Find where the given text appears and provide that cell's center as [x, y] coordinate. 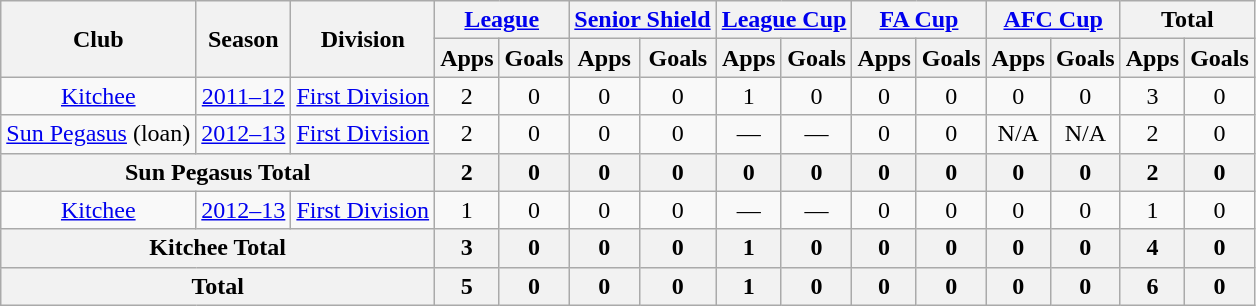
Kitchee Total [218, 248]
League Cup [784, 20]
4 [1152, 248]
League [502, 20]
Division [363, 39]
2011–12 [244, 96]
5 [467, 286]
6 [1152, 286]
Senior Shield [642, 20]
Season [244, 39]
AFC Cup [1053, 20]
FA Cup [919, 20]
Sun Pegasus (loan) [98, 134]
Sun Pegasus Total [218, 172]
Club [98, 39]
